Search for the cell housing the specified text and yield its (X, Y) center coordinate. 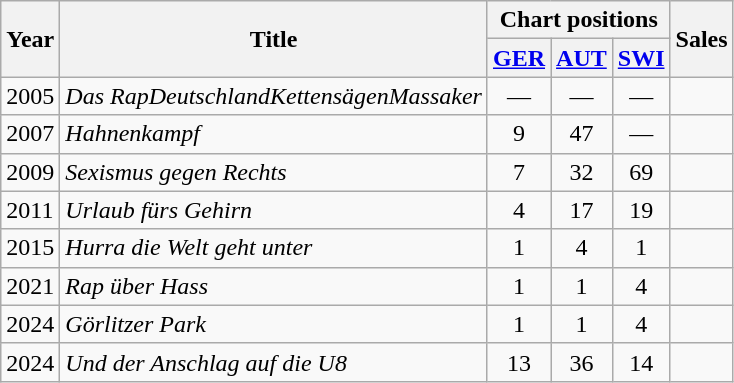
Urlaub fürs Gehirn (274, 210)
9 (518, 134)
SWI (641, 58)
Und der Anschlag auf die U8 (274, 362)
69 (641, 172)
AUT (582, 58)
19 (641, 210)
2021 (30, 286)
Year (30, 39)
32 (582, 172)
7 (518, 172)
Hahnenkampf (274, 134)
47 (582, 134)
Chart positions (578, 20)
Rap über Hass (274, 286)
Görlitzer Park (274, 324)
13 (518, 362)
2011 (30, 210)
Hurra die Welt geht unter (274, 248)
17 (582, 210)
2005 (30, 96)
2007 (30, 134)
Title (274, 39)
Sales (702, 39)
Sexismus gegen Rechts (274, 172)
2015 (30, 248)
GER (518, 58)
Das RapDeutschlandKettensägenMassaker (274, 96)
36 (582, 362)
14 (641, 362)
2009 (30, 172)
